Detect which cell encompasses the target text, then output its (x, y) center coordinate. 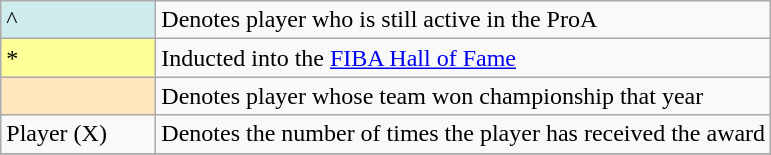
^ (78, 20)
Denotes player whose team won championship that year (464, 96)
* (78, 58)
Denotes the number of times the player has received the award (464, 134)
Inducted into the FIBA Hall of Fame (464, 58)
Denotes player who is still active in the ProA (464, 20)
Player (X) (78, 134)
